Output the (X, Y) coordinate of the center of the cell containing the given text.  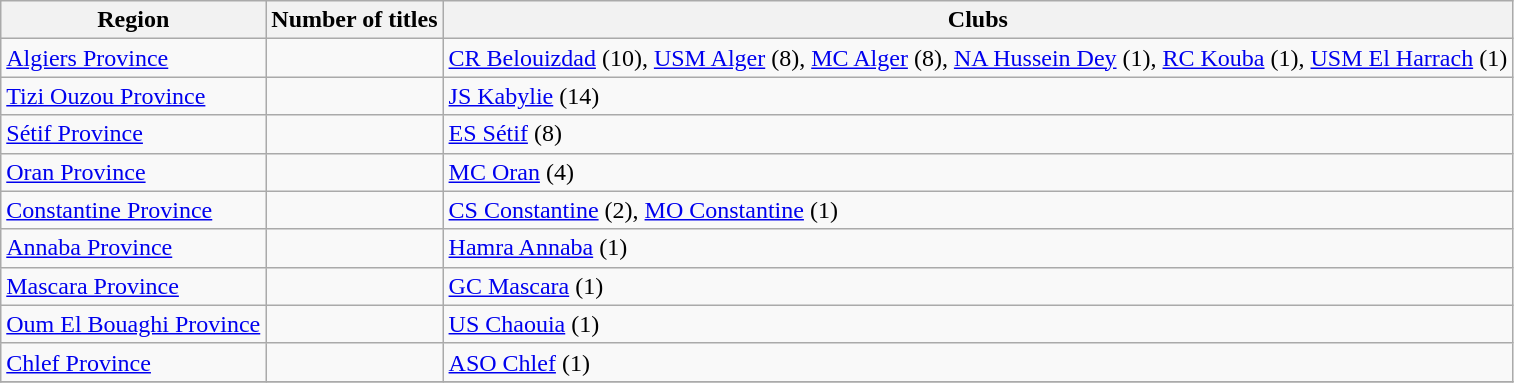
Sétif Province (134, 134)
Oran Province (134, 172)
Number of titles (354, 20)
Chlef Province (134, 362)
Mascara Province (134, 286)
Annaba Province (134, 248)
ASO Chlef (1) (978, 362)
ES Sétif (8) (978, 134)
Hamra Annaba (1) (978, 248)
MC Oran (4) (978, 172)
Constantine Province (134, 210)
Region (134, 20)
Clubs (978, 20)
CR Belouizdad (10), USM Alger (8), MC Alger (8), NA Hussein Dey (1), RC Kouba (1), USM El Harrach (1) (978, 58)
JS Kabylie (14) (978, 96)
Tizi Ouzou Province (134, 96)
CS Constantine (2), MO Constantine (1) (978, 210)
US Chaouia (1) (978, 324)
Algiers Province (134, 58)
GC Mascara (1) (978, 286)
Oum El Bouaghi Province (134, 324)
